Find where the given text appears and provide that cell's center as [X, Y] coordinate. 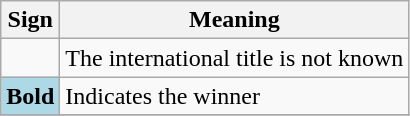
Bold [30, 96]
Indicates the winner [234, 96]
Sign [30, 20]
The international title is not known [234, 58]
Meaning [234, 20]
